For the text-containing cell, return its midpoint in [X, Y] coordinate format. 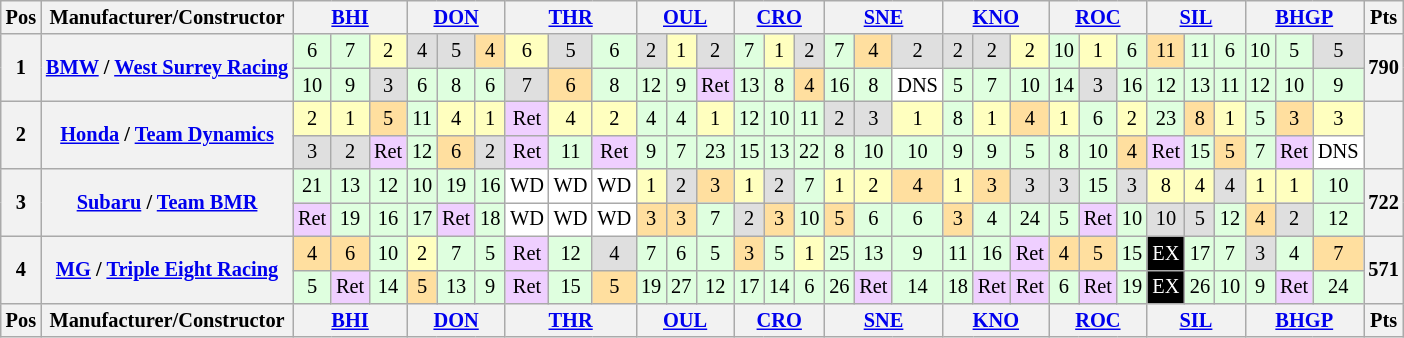
790 [1384, 68]
Honda / Team Dynamics [167, 134]
MG / Triple Eight Racing [167, 270]
21 [312, 186]
27 [681, 287]
BMW / West Surrey Racing [167, 68]
722 [1384, 202]
571 [1384, 270]
25 [839, 253]
Subaru / Team BMR [167, 202]
22 [809, 152]
